Provide the [X, Y] coordinate of the cell's center where the given text is located.  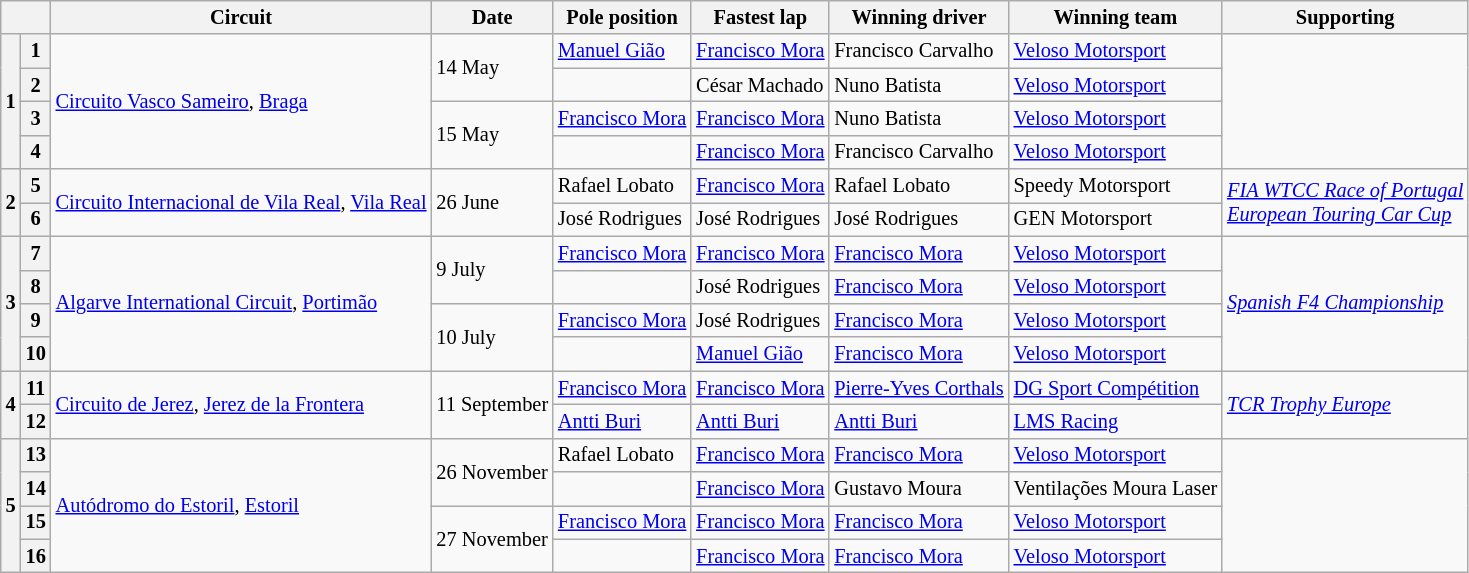
FIA WTCC Race of PortugalEuropean Touring Car Cup [1345, 202]
Winning driver [918, 17]
Circuito Vasco Sameiro, Braga [242, 102]
Circuito de Jerez, Jerez de la Frontera [242, 404]
Algarve International Circuit, Portimão [242, 304]
Pole position [622, 17]
9 [36, 320]
6 [36, 219]
Fastest lap [760, 17]
10 [36, 354]
13 [36, 455]
15 May [492, 134]
TCR Trophy Europe [1345, 404]
GEN Motorsport [1116, 219]
26 June [492, 202]
LMS Racing [1116, 421]
DG Sport Compétition [1116, 388]
Circuit [242, 17]
7 [36, 253]
Autódromo do Estoril, Estoril [242, 506]
César Machado [760, 85]
Speedy Motorsport [1116, 186]
Gustavo Moura [918, 489]
10 July [492, 336]
11 [36, 388]
14 May [492, 68]
15 [36, 522]
11 September [492, 404]
Ventilações Moura Laser [1116, 489]
16 [36, 556]
12 [36, 421]
14 [36, 489]
9 July [492, 270]
8 [36, 287]
Supporting [1345, 17]
Date [492, 17]
Circuito Internacional de Vila Real, Vila Real [242, 202]
27 November [492, 538]
Winning team [1116, 17]
Pierre-Yves Corthals [918, 388]
Spanish F4 Championship [1345, 304]
26 November [492, 472]
